Find where the given text appears and provide that cell's center as (x, y) coordinate. 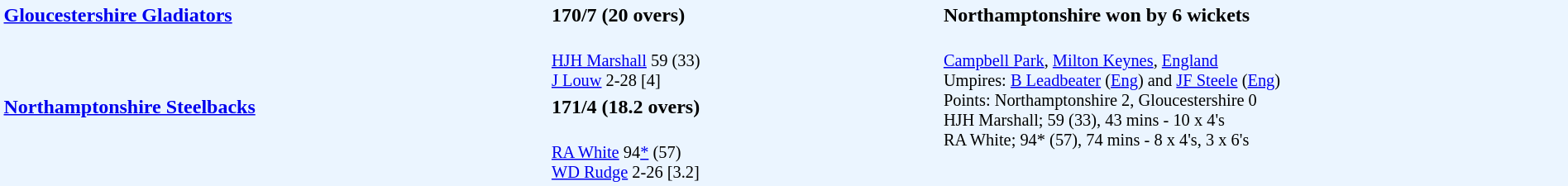
170/7 (20 overs) (744, 15)
HJH Marshall 59 (33) J Louw 2-28 [4] (744, 61)
Northamptonshire Steelbacks (275, 139)
RA White 94* (57) WD Rudge 2-26 [3.2] (744, 152)
Northamptonshire won by 6 wickets (1254, 15)
Gloucestershire Gladiators (275, 47)
171/4 (18.2 overs) (744, 107)
